From the cell containing the given text, extract its center point as [x, y] coordinate. 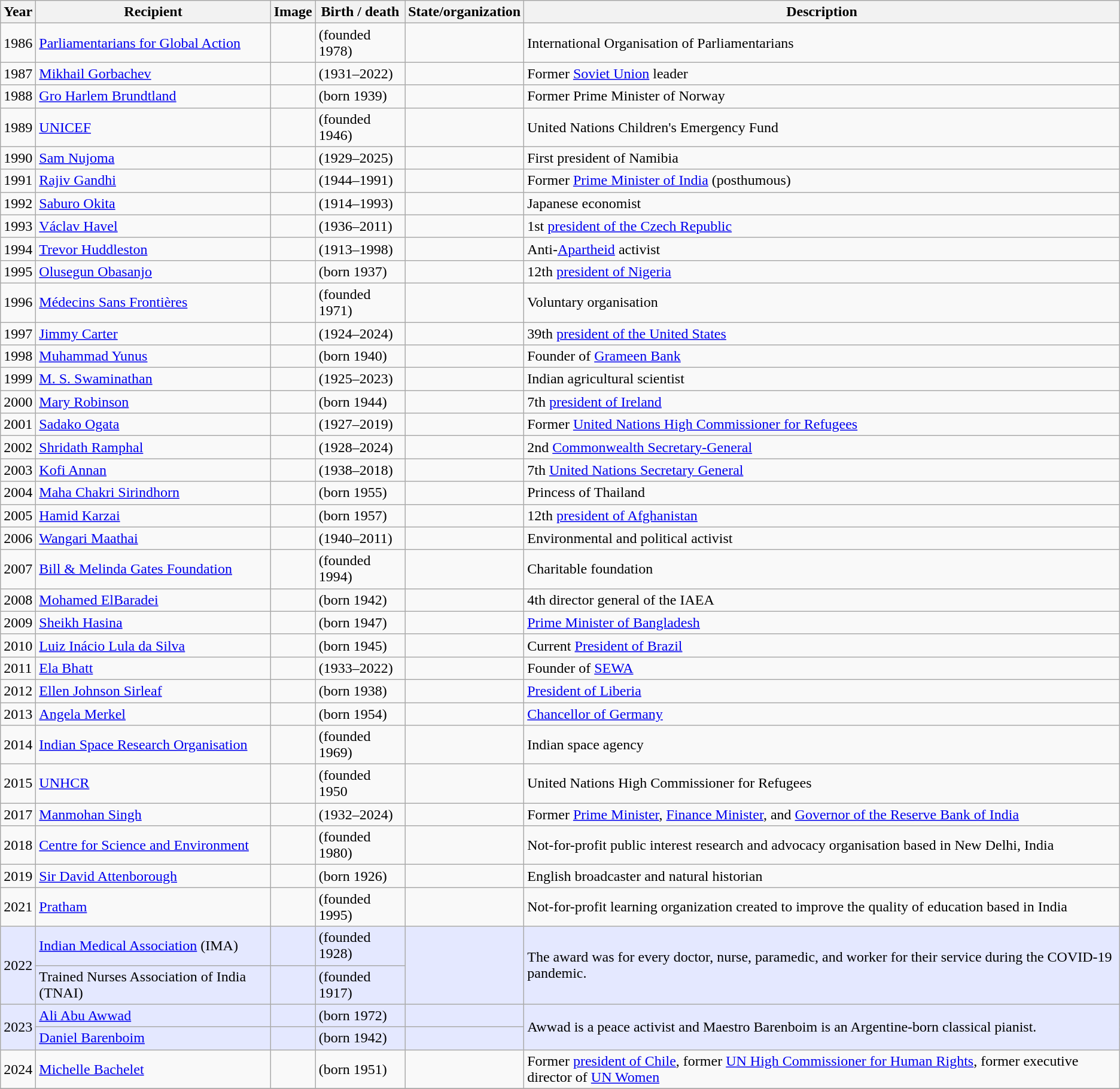
Former Soviet Union leader [822, 74]
M. S. Swaminathan [153, 379]
2023 [18, 1027]
Ali Abu Awwad [153, 1015]
Sam Nujoma [153, 158]
4th director general of the IAEA [822, 600]
UNICEF [153, 127]
(born 1972) [360, 1015]
(1925–2023) [360, 379]
Former Prime Minister, Finance Minister, and Governor of the Reserve Bank of India [822, 815]
(founded 1978) [360, 43]
(born 1939) [360, 96]
Bill & Melinda Gates Foundation [153, 569]
(founded 1994) [360, 569]
2010 [18, 645]
(1928–2024) [360, 447]
Mohamed ElBaradei [153, 600]
12th president of Nigeria [822, 272]
Japanese economist [822, 203]
Trained Nurses Association of India (TNAI) [153, 984]
Mikhail Gorbachev [153, 74]
Kofi Annan [153, 470]
(born 1944) [360, 402]
1989 [18, 127]
2022 [18, 965]
2018 [18, 846]
(born 1937) [360, 272]
Sir David Attenborough [153, 876]
Sheikh Hasina [153, 623]
Václav Havel [153, 226]
1991 [18, 181]
1987 [18, 74]
7th United Nations Secretary General [822, 470]
(1931–2022) [360, 74]
Olusegun Obasanjo [153, 272]
Princess of Thailand [822, 493]
2004 [18, 493]
1999 [18, 379]
Manmohan Singh [153, 815]
Founder of Grameen Bank [822, 356]
Angela Merkel [153, 713]
2000 [18, 402]
2015 [18, 783]
(founded 1995) [360, 907]
Gro Harlem Brundtland [153, 96]
Indian space agency [822, 745]
Ela Bhatt [153, 668]
Description [822, 12]
Rajiv Gandhi [153, 181]
Hamid Karzai [153, 515]
Charitable foundation [822, 569]
(1929–2025) [360, 158]
(born 1926) [360, 876]
(1924–2024) [360, 333]
Daniel Barenboim [153, 1038]
2007 [18, 569]
(founded 1980) [360, 846]
Pratham [153, 907]
International Organisation of Parliamentarians [822, 43]
Mary Robinson [153, 402]
State/organization [464, 12]
(1944–1991) [360, 181]
Trevor Huddleston [153, 249]
Sadako Ogata [153, 425]
Image [293, 12]
Not-for-profit learning organization created to improve the quality of education based in India [822, 907]
Indian agricultural scientist [822, 379]
Michelle Bachelet [153, 1069]
Luiz Inácio Lula da Silva [153, 645]
12th president of Afghanistan [822, 515]
(born 1938) [360, 691]
Environmental and political activist [822, 538]
(founded 1917) [360, 984]
(born 1940) [360, 356]
2003 [18, 470]
Recipient [153, 12]
2011 [18, 668]
1990 [18, 158]
2024 [18, 1069]
2012 [18, 691]
1992 [18, 203]
Muhammad Yunus [153, 356]
(1927–2019) [360, 425]
(born 1951) [360, 1069]
The award was for every doctor, nurse, paramedic, and worker for their service during the COVID-19 pandemic. [822, 965]
(1932–2024) [360, 815]
Not-for-profit public interest research and advocacy organisation based in New Delhi, India [822, 846]
2017 [18, 815]
2005 [18, 515]
1986 [18, 43]
1993 [18, 226]
(born 1947) [360, 623]
United Nations High Commissioner for Refugees [822, 783]
1994 [18, 249]
Centre for Science and Environment [153, 846]
Parliamentarians for Global Action [153, 43]
2014 [18, 745]
English broadcaster and natural historian [822, 876]
Ellen Johnson Sirleaf [153, 691]
(born 1954) [360, 713]
Indian Medical Association (IMA) [153, 946]
Former Prime Minister of India (posthumous) [822, 181]
(born 1955) [360, 493]
1998 [18, 356]
Wangari Maathai [153, 538]
2019 [18, 876]
Jimmy Carter [153, 333]
1988 [18, 96]
(founded 1971) [360, 303]
7th president of Ireland [822, 402]
(founded 1928) [360, 946]
Year [18, 12]
Indian Space Research Organisation [153, 745]
2001 [18, 425]
(founded 1950 [360, 783]
(1913–1998) [360, 249]
2021 [18, 907]
2009 [18, 623]
President of Liberia [822, 691]
1997 [18, 333]
UNHCR [153, 783]
Prime Minister of Bangladesh [822, 623]
Current President of Brazil [822, 645]
First president of Namibia [822, 158]
Awwad is a peace activist and Maestro Barenboim is an Argentine-born classical pianist. [822, 1027]
United Nations Children's Emergency Fund [822, 127]
Birth / death [360, 12]
(founded 1969) [360, 745]
Saburo Okita [153, 203]
(1936–2011) [360, 226]
(1914–1993) [360, 203]
(1940–2011) [360, 538]
1995 [18, 272]
2nd Commonwealth Secretary-General [822, 447]
Shridath Ramphal [153, 447]
2008 [18, 600]
Former Prime Minister of Norway [822, 96]
39th president of the United States [822, 333]
Founder of SEWA [822, 668]
(1938–2018) [360, 470]
Former United Nations High Commissioner for Refugees [822, 425]
(founded 1946) [360, 127]
2013 [18, 713]
Chancellor of Germany [822, 713]
Voluntary organisation [822, 303]
2006 [18, 538]
1st president of the Czech Republic [822, 226]
(1933–2022) [360, 668]
(born 1957) [360, 515]
Médecins Sans Frontières [153, 303]
1996 [18, 303]
2002 [18, 447]
(born 1945) [360, 645]
Former president of Chile, former UN High Commissioner for Human Rights, former executive director of UN Women [822, 1069]
Anti-Apartheid activist [822, 249]
Maha Chakri Sirindhorn [153, 493]
